Extract the (X, Y) coordinate from the center of the cell holding the provided text.  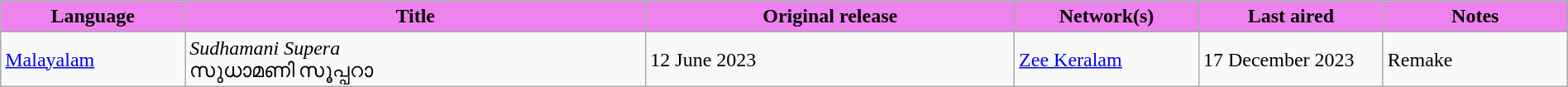
Language (93, 17)
Remake (1475, 60)
17 December 2023 (1290, 60)
Malayalam (93, 60)
Last aired (1290, 17)
Network(s) (1107, 17)
Title (415, 17)
12 June 2023 (830, 60)
Original release (830, 17)
Notes (1475, 17)
Sudhamani Supera സുധാമണി സൂപ്പറാ (415, 60)
Zee Keralam (1107, 60)
